For the text-containing cell, return its midpoint in [x, y] coordinate format. 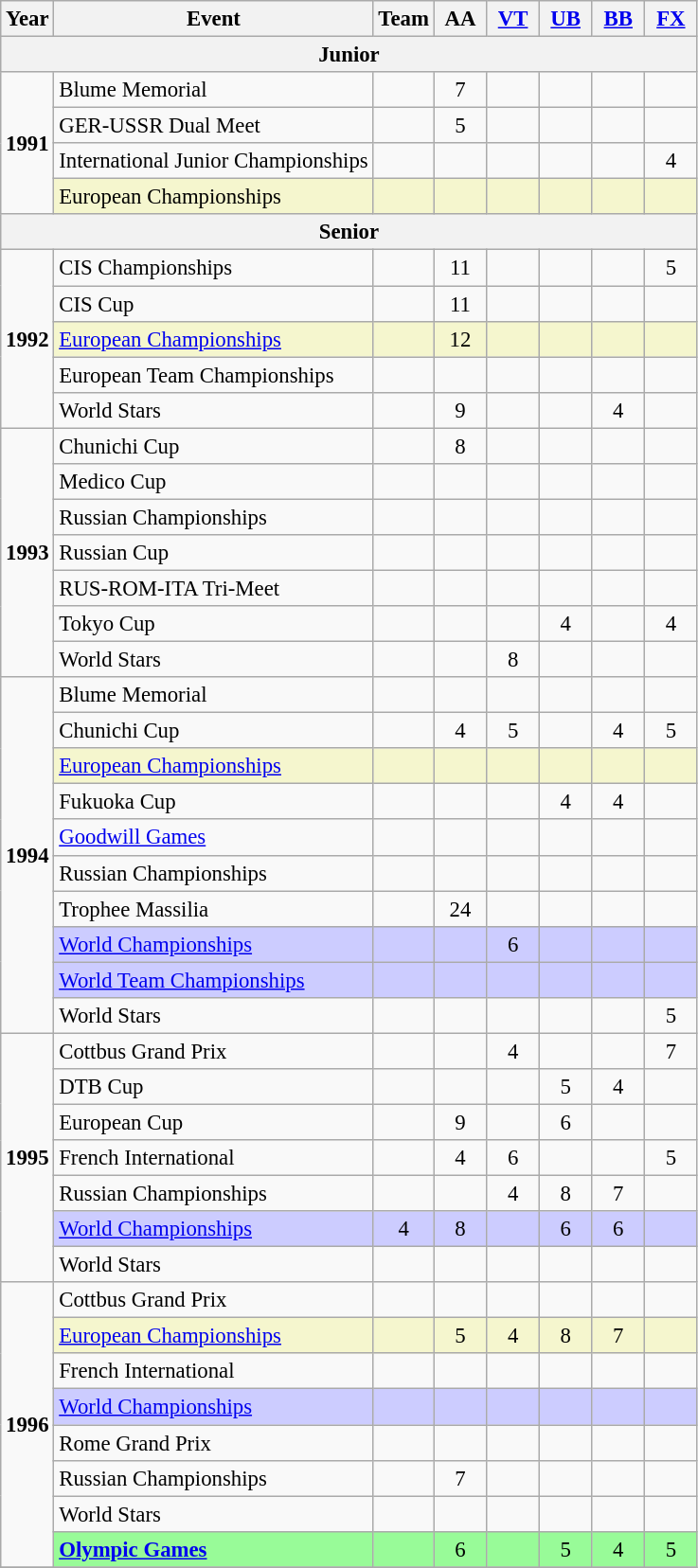
Junior [349, 55]
Year [27, 19]
Fukuoka Cup [214, 802]
Team [403, 19]
European Team Championships [214, 375]
BB [618, 19]
1995 [27, 1157]
1991 [27, 143]
Senior [349, 232]
1994 [27, 855]
1996 [27, 1424]
24 [460, 909]
AA [460, 19]
FX [671, 19]
RUS-ROM-ITA Tri-Meet [214, 588]
Rome Grand Prix [214, 1443]
1992 [27, 339]
Olympic Games [214, 1549]
12 [460, 339]
GER-USSR Dual Meet [214, 126]
Russian Cup [214, 553]
Event [214, 19]
Trophee Massilia [214, 909]
Tokyo Cup [214, 624]
European Cup [214, 1122]
1993 [27, 553]
DTB Cup [214, 1087]
VT [513, 19]
International Junior Championships [214, 161]
World Team Championships [214, 980]
Goodwill Games [214, 838]
CIS Cup [214, 304]
CIS Championships [214, 268]
Medico Cup [214, 482]
UB [565, 19]
